Return [X, Y] of the center of cell containing provided text 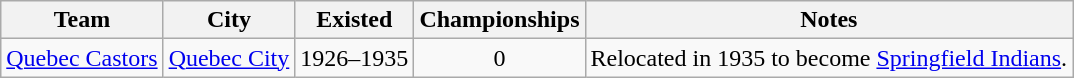
City [229, 20]
Quebec Castors [82, 58]
Notes [829, 20]
Relocated in 1935 to become Springfield Indians. [829, 58]
Quebec City [229, 58]
Team [82, 20]
0 [500, 58]
1926–1935 [354, 58]
Championships [500, 20]
Existed [354, 20]
